Output the [X, Y] coordinate of the center of the cell containing the given text.  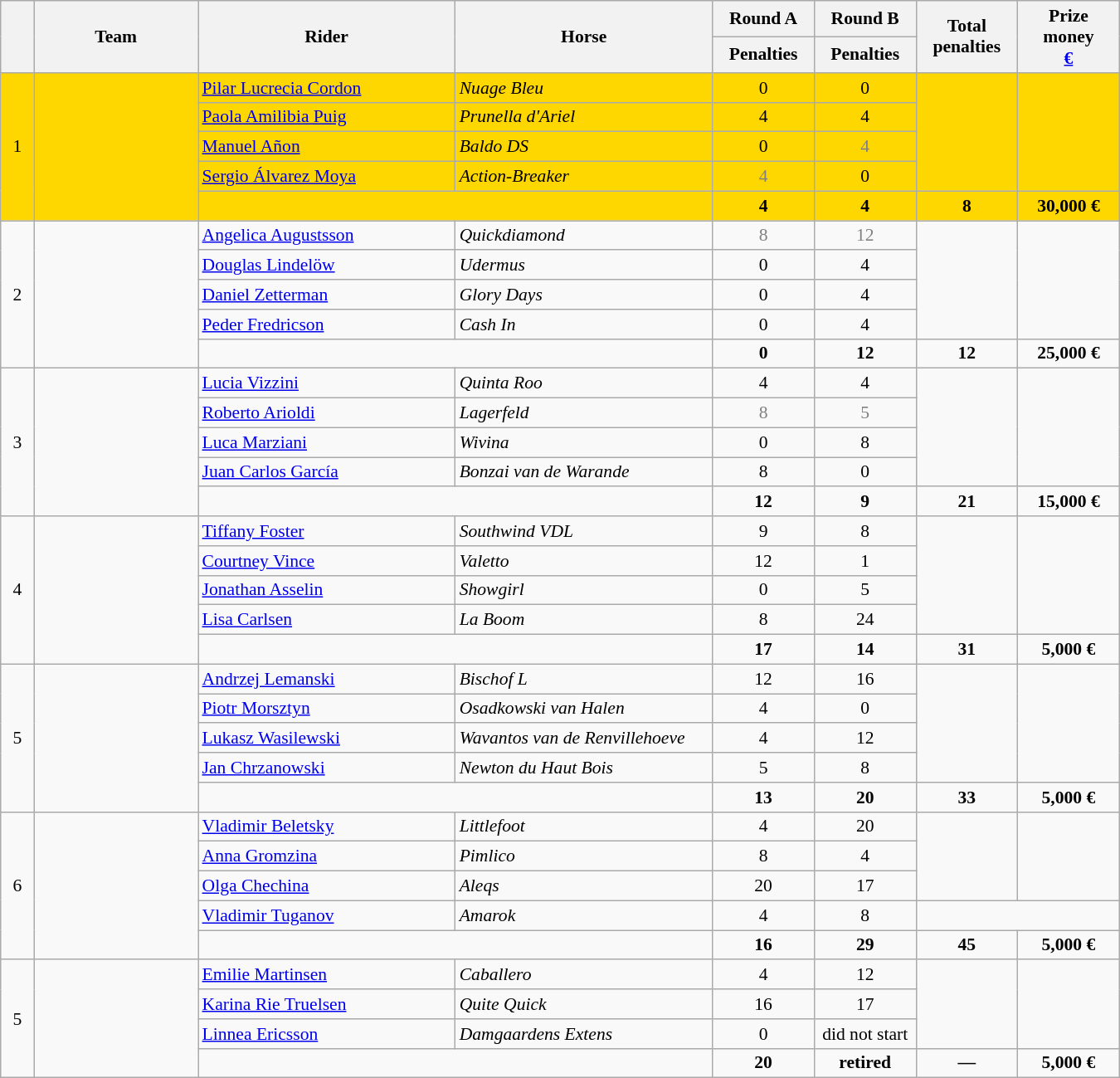
La Boom [584, 620]
Daniel Zetterman [326, 295]
Vladimir Beletsky [326, 827]
Jonathan Asselin [326, 590]
Horse [584, 37]
Linnea Ericsson [326, 1034]
Quite Quick [584, 1004]
Angelica Augustsson [326, 236]
Team [116, 37]
Prunella d'Ariel [584, 117]
Wivina [584, 442]
Newton du Haut Bois [584, 768]
Karina Rie Truelsen [326, 1004]
Rider [326, 37]
31 [967, 650]
Peder Fredricson [326, 324]
21 [967, 502]
Anna Gromzina [326, 856]
Prize money€ [1069, 37]
Luca Marziani [326, 442]
30,000 € [1069, 206]
Southwind VDL [584, 531]
45 [967, 945]
Round A [763, 18]
Cash In [584, 324]
Round B [864, 18]
Bischof L [584, 679]
Paola Amilibia Puig [326, 117]
Nuage Bleu [584, 88]
15,000 € [1069, 502]
Lagerfeld [584, 413]
14 [864, 650]
Jan Chrzanowski [326, 768]
Lisa Carlsen [326, 620]
retired [864, 1063]
3 [17, 442]
29 [864, 945]
Bonzai van de Warande [584, 472]
33 [967, 798]
Damgaardens Extens [584, 1034]
Udermus [584, 266]
Glory Days [584, 295]
Roberto Arioldi [326, 413]
Total penalties [967, 37]
Manuel Añon [326, 147]
6 [17, 885]
Caballero [584, 975]
Emilie Martinsen [326, 975]
did not start [864, 1034]
Quinta Roo [584, 383]
Douglas Lindelöw [326, 266]
Lucia Vizzini [326, 383]
Wavantos van de Renvillehoeve [584, 739]
2 [17, 295]
Quickdiamond [584, 236]
Vladimir Tuganov [326, 915]
Andrzej Lemanski [326, 679]
Tiffany Foster [326, 531]
Aleqs [584, 886]
13 [763, 798]
Sergio Álvarez Moya [326, 177]
Pilar Lucrecia Cordon [326, 88]
Osadkowski van Halen [584, 709]
24 [864, 620]
Baldo DS [584, 147]
Valetto [584, 561]
Littlefoot [584, 827]
Showgirl [584, 590]
Juan Carlos García [326, 472]
25,000 € [1069, 354]
— [967, 1063]
Lukasz Wasilewski [326, 739]
Amarok [584, 915]
Pimlico [584, 856]
Olga Chechina [326, 886]
Courtney Vince [326, 561]
Action-Breaker [584, 177]
Piotr Morsztyn [326, 709]
